Output the (x, y) coordinate of the center of the cell containing the given text.  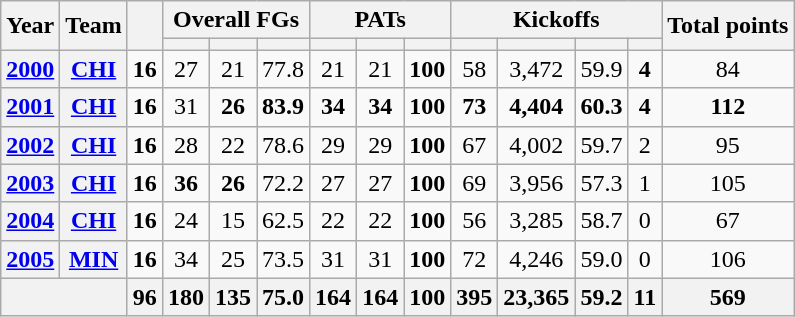
112 (728, 107)
11 (645, 297)
Kickoffs (556, 20)
59.2 (602, 297)
59.9 (602, 69)
56 (474, 221)
83.9 (284, 107)
84 (728, 69)
4,246 (536, 259)
MIN (94, 259)
69 (474, 183)
23,365 (536, 297)
4,404 (536, 107)
96 (144, 297)
569 (728, 297)
62.5 (284, 221)
24 (186, 221)
105 (728, 183)
60.3 (602, 107)
Overall FGs (236, 20)
95 (728, 145)
135 (232, 297)
77.8 (284, 69)
2 (645, 145)
PATs (380, 20)
3,285 (536, 221)
58 (474, 69)
2004 (30, 221)
72 (474, 259)
25 (232, 259)
Team (94, 26)
4,002 (536, 145)
15 (232, 221)
395 (474, 297)
75.0 (284, 297)
78.6 (284, 145)
59.0 (602, 259)
Year (30, 26)
2001 (30, 107)
2002 (30, 145)
180 (186, 297)
73 (474, 107)
3,472 (536, 69)
2000 (30, 69)
73.5 (284, 259)
2003 (30, 183)
2005 (30, 259)
72.2 (284, 183)
Total points (728, 26)
106 (728, 259)
1 (645, 183)
58.7 (602, 221)
3,956 (536, 183)
57.3 (602, 183)
36 (186, 183)
59.7 (602, 145)
28 (186, 145)
